Return the [x, y] coordinate for the center point of the cell that contains the specified text.  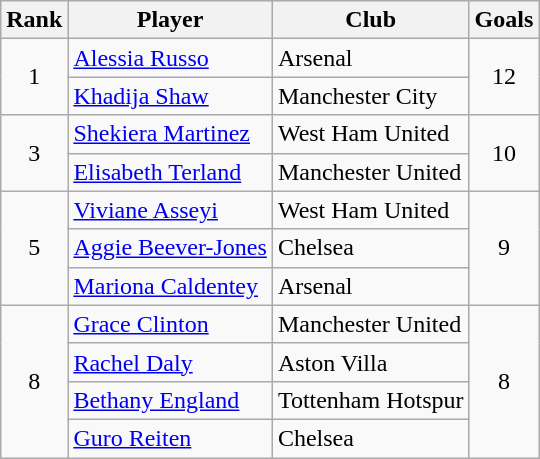
Viviane Asseyi [170, 210]
Elisabeth Terland [170, 172]
Club [370, 20]
5 [34, 248]
Guro Reiten [170, 438]
Rank [34, 20]
Goals [504, 20]
Shekiera Martinez [170, 134]
Mariona Caldentey [170, 286]
9 [504, 248]
Aston Villa [370, 362]
10 [504, 153]
Aggie Beever-Jones [170, 248]
Khadija Shaw [170, 96]
Manchester City [370, 96]
3 [34, 153]
Grace Clinton [170, 324]
Tottenham Hotspur [370, 400]
Rachel Daly [170, 362]
Alessia Russo [170, 58]
12 [504, 77]
Bethany England [170, 400]
Player [170, 20]
1 [34, 77]
